Return [x, y] of the center of cell containing provided text 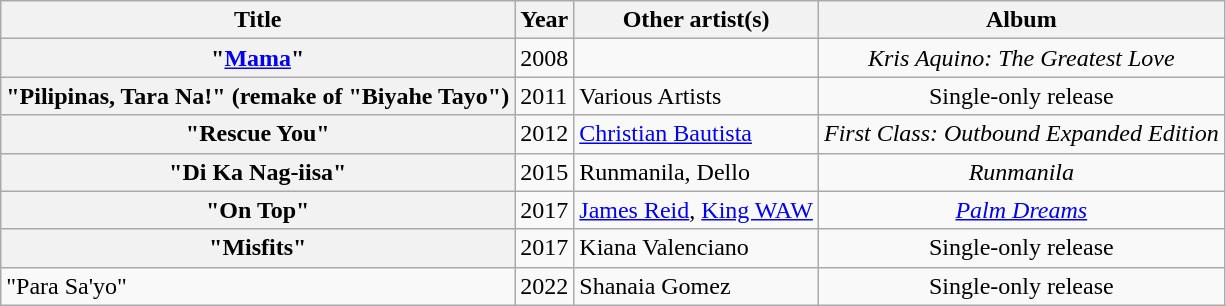
Kiana Valenciano [696, 248]
Shanaia Gomez [696, 286]
Title [258, 20]
Runmanila [1021, 172]
Year [544, 20]
Christian Bautista [696, 134]
First Class: Outbound Expanded Edition [1021, 134]
2015 [544, 172]
Album [1021, 20]
James Reid, King WAW [696, 210]
"Rescue You" [258, 134]
"Misfits" [258, 248]
"Pilipinas, Tara Na!" (remake of "Biyahe Tayo") [258, 96]
Palm Dreams [1021, 210]
2012 [544, 134]
"Di Ka Nag-iisa" [258, 172]
2008 [544, 58]
2011 [544, 96]
Runmanila, Dello [696, 172]
2022 [544, 286]
"Para Sa'yo" [258, 286]
Various Artists [696, 96]
"Mama" [258, 58]
Kris Aquino: The Greatest Love [1021, 58]
Other artist(s) [696, 20]
"On Top" [258, 210]
